Detect which cell encompasses the target text, then output its (X, Y) center coordinate. 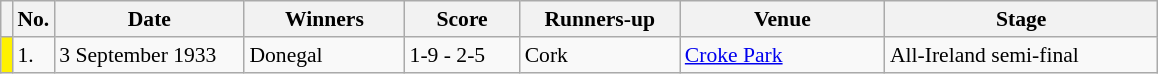
All-Ireland semi-final (1022, 55)
3 September 1933 (149, 55)
Donegal (324, 55)
Croke Park (782, 55)
Cork (600, 55)
Stage (1022, 19)
No. (33, 19)
Score (462, 19)
Date (149, 19)
Venue (782, 19)
Runners-up (600, 19)
Winners (324, 19)
1-9 - 2-5 (462, 55)
1. (33, 55)
